Pinpoint the cell where the given text exists, returning its [x, y] midpoint coordinate. 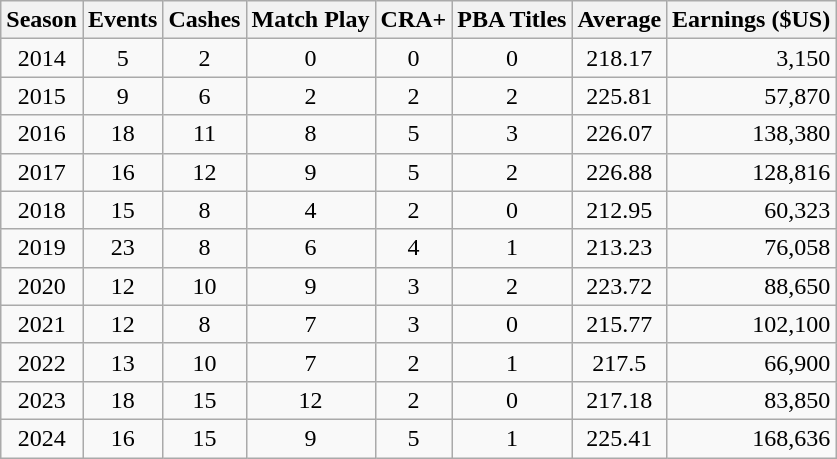
2016 [42, 134]
Earnings ($US) [752, 20]
2020 [42, 286]
218.17 [620, 58]
213.23 [620, 248]
217.5 [620, 362]
11 [204, 134]
217.18 [620, 400]
CRA+ [414, 20]
215.77 [620, 324]
Season [42, 20]
2014 [42, 58]
226.88 [620, 172]
76,058 [752, 248]
2018 [42, 210]
223.72 [620, 286]
23 [122, 248]
66,900 [752, 362]
PBA Titles [512, 20]
2024 [42, 438]
102,100 [752, 324]
212.95 [620, 210]
57,870 [752, 96]
168,636 [752, 438]
2015 [42, 96]
Match Play [310, 20]
83,850 [752, 400]
2017 [42, 172]
88,650 [752, 286]
Cashes [204, 20]
226.07 [620, 134]
13 [122, 362]
2019 [42, 248]
Average [620, 20]
138,380 [752, 134]
2022 [42, 362]
128,816 [752, 172]
60,323 [752, 210]
2021 [42, 324]
Events [122, 20]
225.81 [620, 96]
2023 [42, 400]
3,150 [752, 58]
225.41 [620, 438]
